Return (x, y) of the center of cell containing provided text 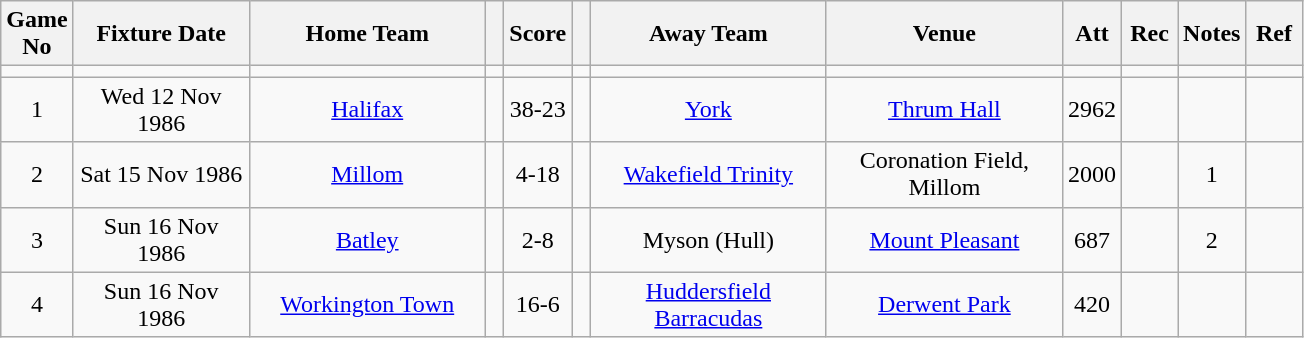
Home Team (367, 34)
Ref (1274, 34)
Venue (944, 34)
Halifax (367, 110)
3 (37, 240)
Rec (1150, 34)
Workington Town (367, 304)
Huddersfield Barracudas (708, 304)
Millom (367, 174)
Batley (367, 240)
Att (1092, 34)
420 (1092, 304)
38-23 (538, 110)
Fixture Date (161, 34)
Derwent Park (944, 304)
Game No (37, 34)
Myson (Hull) (708, 240)
Score (538, 34)
16-6 (538, 304)
Sat 15 Nov 1986 (161, 174)
4-18 (538, 174)
Away Team (708, 34)
Mount Pleasant (944, 240)
2-8 (538, 240)
2962 (1092, 110)
Notes (1212, 34)
2000 (1092, 174)
Coronation Field, Millom (944, 174)
4 (37, 304)
687 (1092, 240)
York (708, 110)
Wed 12 Nov 1986 (161, 110)
Thrum Hall (944, 110)
Wakefield Trinity (708, 174)
